Capture the cell that displays the provided text and extract its (x, y) central coordinate. 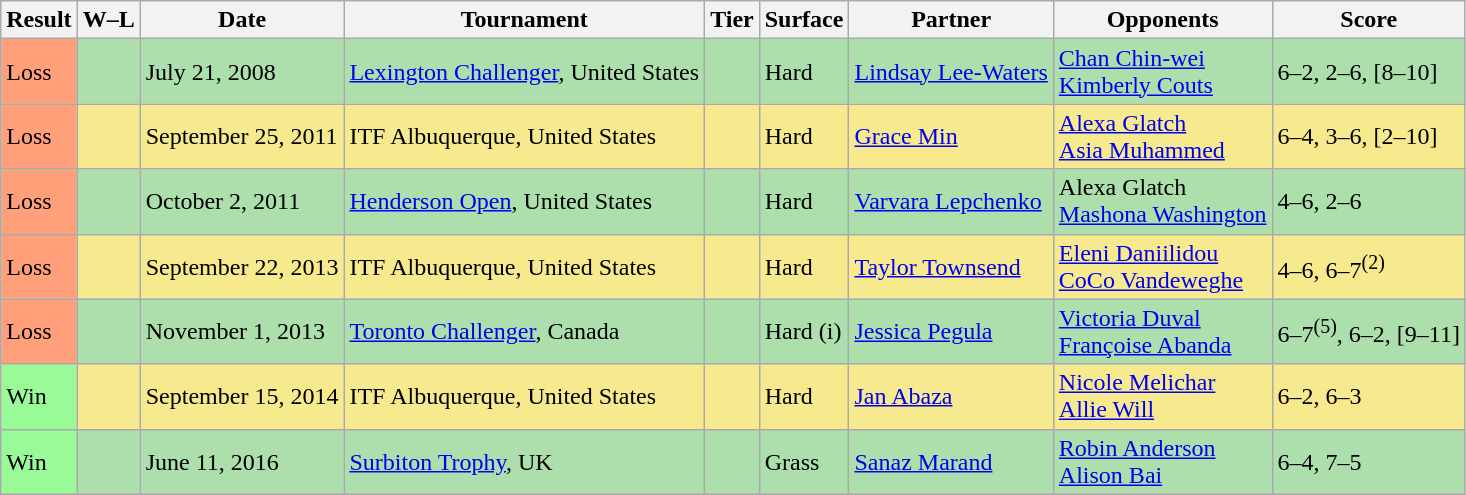
Lindsay Lee-Waters (951, 72)
6–4, 7–5 (1368, 462)
September 22, 2013 (242, 266)
Partner (951, 20)
Alexa Glatch Asia Muhammed (1162, 136)
Surbiton Trophy, UK (524, 462)
October 2, 2011 (242, 202)
Tournament (524, 20)
Lexington Challenger, United States (524, 72)
Toronto Challenger, Canada (524, 332)
Grass (804, 462)
Nicole Melichar Allie Will (1162, 396)
6–7(5), 6–2, [9–11] (1368, 332)
Chan Chin-wei Kimberly Couts (1162, 72)
Jan Abaza (951, 396)
June 11, 2016 (242, 462)
November 1, 2013 (242, 332)
Varvara Lepchenko (951, 202)
4–6, 6–7(2) (1368, 266)
Opponents (1162, 20)
Result (39, 20)
July 21, 2008 (242, 72)
Henderson Open, United States (524, 202)
W–L (108, 20)
Sanaz Marand (951, 462)
Eleni Daniilidou CoCo Vandeweghe (1162, 266)
September 25, 2011 (242, 136)
4–6, 2–6 (1368, 202)
Taylor Townsend (951, 266)
Hard (i) (804, 332)
Grace Min (951, 136)
Surface (804, 20)
6–2, 2–6, [8–10] (1368, 72)
Alexa Glatch Mashona Washington (1162, 202)
6–2, 6–3 (1368, 396)
Victoria Duval Françoise Abanda (1162, 332)
Score (1368, 20)
6–4, 3–6, [2–10] (1368, 136)
Robin Anderson Alison Bai (1162, 462)
Jessica Pegula (951, 332)
Date (242, 20)
Tier (732, 20)
September 15, 2014 (242, 396)
